Capture the cell that displays the provided text and extract its (X, Y) central coordinate. 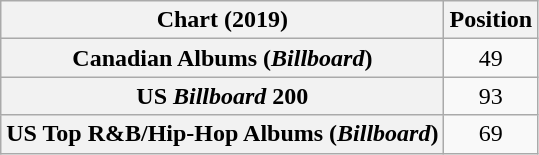
Canadian Albums (Billboard) (222, 58)
US Top R&B/Hip-Hop Albums (Billboard) (222, 134)
49 (491, 58)
US Billboard 200 (222, 96)
93 (491, 96)
Position (491, 20)
Chart (2019) (222, 20)
69 (491, 134)
